From the cell containing the given text, extract its center point as (x, y) coordinate. 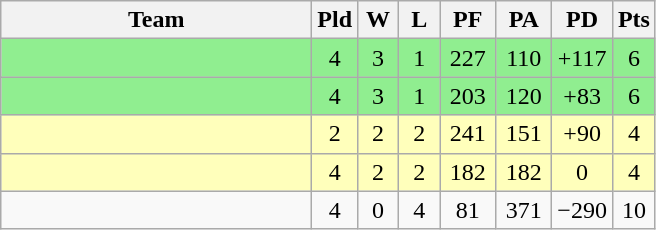
241 (468, 134)
W (378, 20)
PA (524, 20)
203 (468, 96)
371 (524, 210)
81 (468, 210)
10 (634, 210)
+83 (582, 96)
Pts (634, 20)
Pld (335, 20)
+117 (582, 58)
110 (524, 58)
+90 (582, 134)
227 (468, 58)
PF (468, 20)
−290 (582, 210)
Team (156, 20)
L (420, 20)
PD (582, 20)
151 (524, 134)
120 (524, 96)
